Return [X, Y] of the center of cell containing provided text 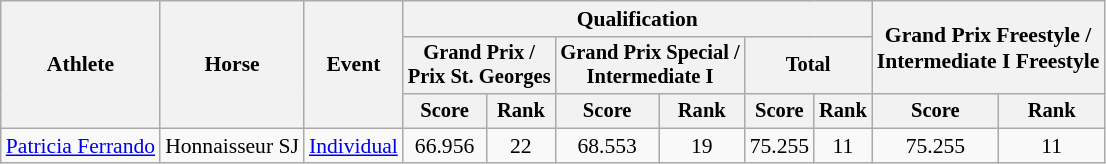
Event [354, 64]
Total [808, 66]
66.956 [444, 146]
Qualification [638, 19]
Grand Prix Freestyle /Intermediate I Freestyle [988, 48]
68.553 [606, 146]
Grand Prix Special /Intermediate I [650, 66]
Honnaisseur SJ [232, 146]
19 [702, 146]
Patricia Ferrando [80, 146]
22 [520, 146]
Athlete [80, 64]
Grand Prix /Prix St. Georges [480, 66]
Horse [232, 64]
Individual [354, 146]
